Output the [x, y] coordinate of the center of the cell containing the given text.  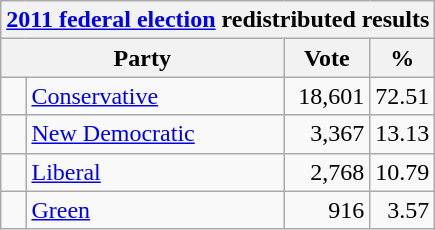
New Democratic [155, 134]
18,601 [327, 96]
13.13 [402, 134]
2011 federal election redistributed results [218, 20]
Party [142, 58]
72.51 [402, 96]
Green [155, 210]
Vote [327, 58]
% [402, 58]
3,367 [327, 134]
Liberal [155, 172]
2,768 [327, 172]
3.57 [402, 210]
Conservative [155, 96]
916 [327, 210]
10.79 [402, 172]
